For the text-containing cell, return its midpoint in [X, Y] coordinate format. 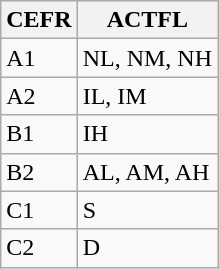
A2 [39, 96]
IH [147, 134]
AL, AM, AH [147, 172]
C2 [39, 248]
S [147, 210]
C1 [39, 210]
D [147, 248]
CEFR [39, 20]
A1 [39, 58]
ACTFL [147, 20]
IL, IM [147, 96]
B1 [39, 134]
NL, NM, NH [147, 58]
B2 [39, 172]
